Provide the (X, Y) coordinate of the cell's center where the given text is located.  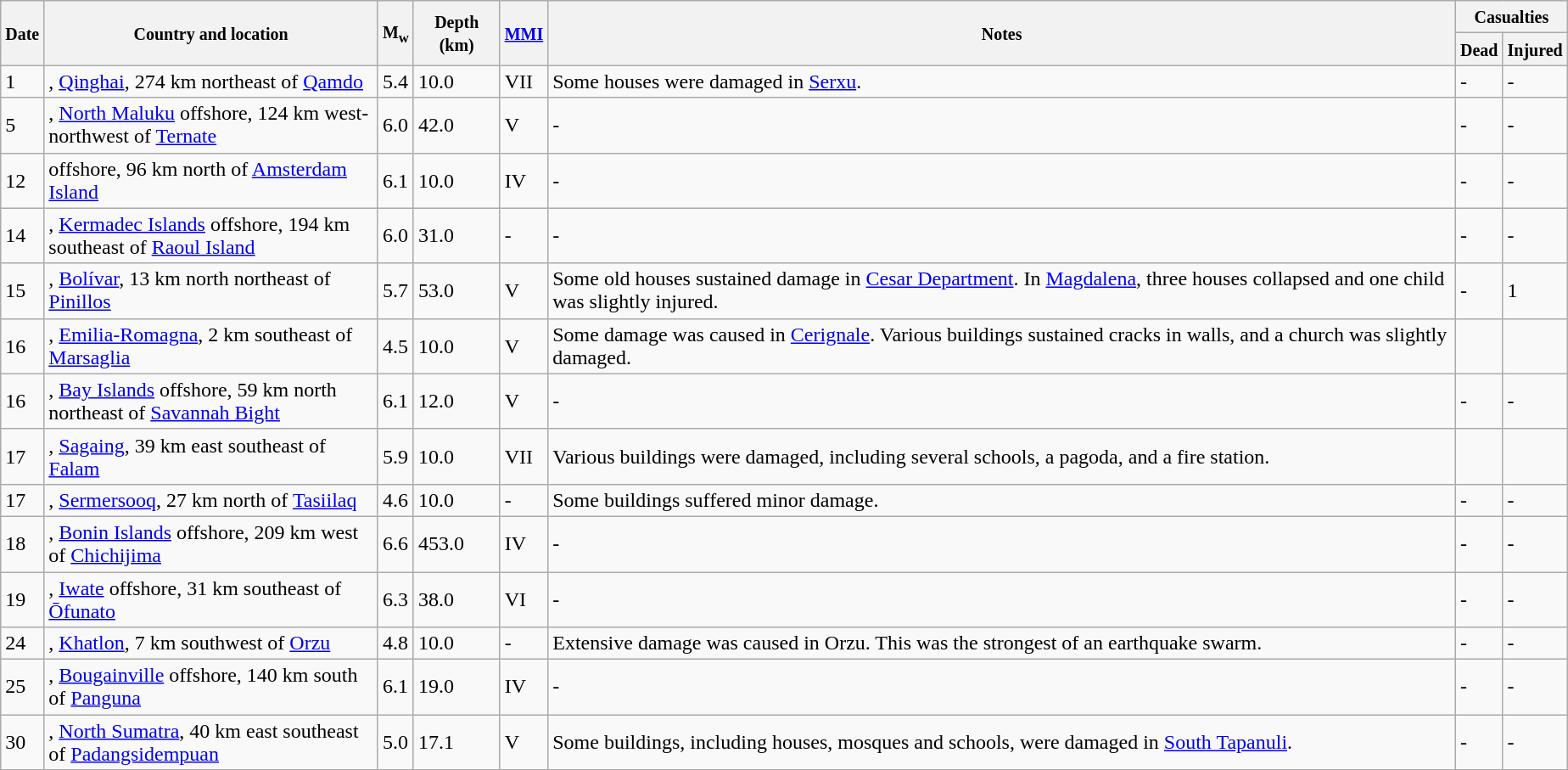
VI (524, 599)
, Bolívar, 13 km north northeast of Pinillos (211, 290)
25 (22, 688)
, Bay Islands offshore, 59 km north northeast of Savannah Bight (211, 401)
53.0 (456, 290)
Mw (395, 33)
Some houses were damaged in Serxu. (1002, 81)
38.0 (456, 599)
, Khatlon, 7 km southwest of Orzu (211, 644)
, Bougainville offshore, 140 km south of Panguna (211, 688)
14 (22, 236)
Some damage was caused in Cerignale. Various buildings sustained cracks in walls, and a church was slightly damaged. (1002, 346)
, North Maluku offshore, 124 km west-northwest of Ternate (211, 126)
Country and location (211, 33)
5.4 (395, 81)
5 (22, 126)
12.0 (456, 401)
12 (22, 180)
, Bonin Islands offshore, 209 km west of Chichijima (211, 543)
42.0 (456, 126)
31.0 (456, 236)
30 (22, 742)
453.0 (456, 543)
Casualties (1511, 17)
4.8 (395, 644)
offshore, 96 km north of Amsterdam Island (211, 180)
, Kermadec Islands offshore, 194 km southeast of Raoul Island (211, 236)
17.1 (456, 742)
Some old houses sustained damage in Cesar Department. In Magdalena, three houses collapsed and one child was slightly injured. (1002, 290)
Depth (km) (456, 33)
5.0 (395, 742)
, Sagaing, 39 km east southeast of Falam (211, 457)
4.6 (395, 500)
19.0 (456, 688)
, Iwate offshore, 31 km southeast of Ōfunato (211, 599)
15 (22, 290)
, North Sumatra, 40 km east southeast of Padangsidempuan (211, 742)
Extensive damage was caused in Orzu. This was the strongest of an earthquake swarm. (1002, 644)
, Qinghai, 274 km northeast of Qamdo (211, 81)
, Sermersooq, 27 km north of Tasiilaq (211, 500)
Date (22, 33)
Some buildings, including houses, mosques and schools, were damaged in South Tapanuli. (1002, 742)
18 (22, 543)
6.3 (395, 599)
19 (22, 599)
24 (22, 644)
Various buildings were damaged, including several schools, a pagoda, and a fire station. (1002, 457)
4.5 (395, 346)
6.6 (395, 543)
Some buildings suffered minor damage. (1002, 500)
Injured (1535, 49)
5.9 (395, 457)
MMI (524, 33)
, Emilia-Romagna, 2 km southeast of Marsaglia (211, 346)
5.7 (395, 290)
Dead (1479, 49)
Notes (1002, 33)
